Return the (x, y) coordinate for the center point of the cell that contains the specified text.  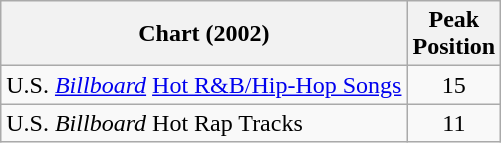
U.S. Billboard Hot Rap Tracks (204, 123)
Chart (2002) (204, 34)
PeakPosition (454, 34)
11 (454, 123)
15 (454, 85)
U.S. Billboard Hot R&B/Hip-Hop Songs (204, 85)
